Determine the (X, Y) coordinate at the center of the cell enclosing the given text.  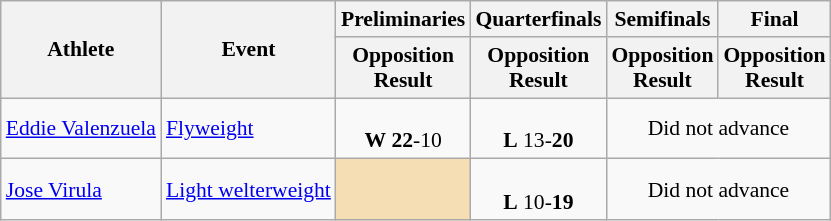
Athlete (81, 50)
L 10-19 (538, 190)
W 22-10 (403, 128)
L 13-20 (538, 128)
Event (248, 50)
Final (774, 19)
Eddie Valenzuela (81, 128)
Jose Virula (81, 190)
Preliminaries (403, 19)
Quarterfinals (538, 19)
Semifinals (662, 19)
Flyweight (248, 128)
Light welterweight (248, 190)
